Capture the cell that displays the provided text and extract its [x, y] central coordinate. 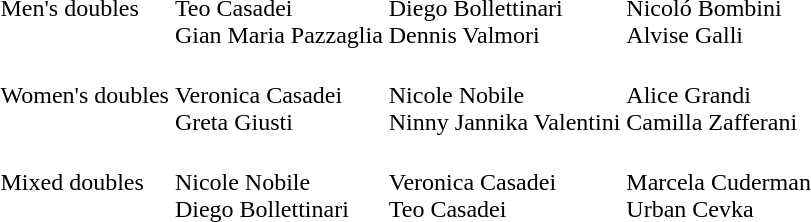
Veronica CasadeiGreta Giusti [278, 95]
Nicole NobileNinny Jannika Valentini [504, 95]
